Scan for the cell matching the given text and deliver its [X, Y] coordinate at center. 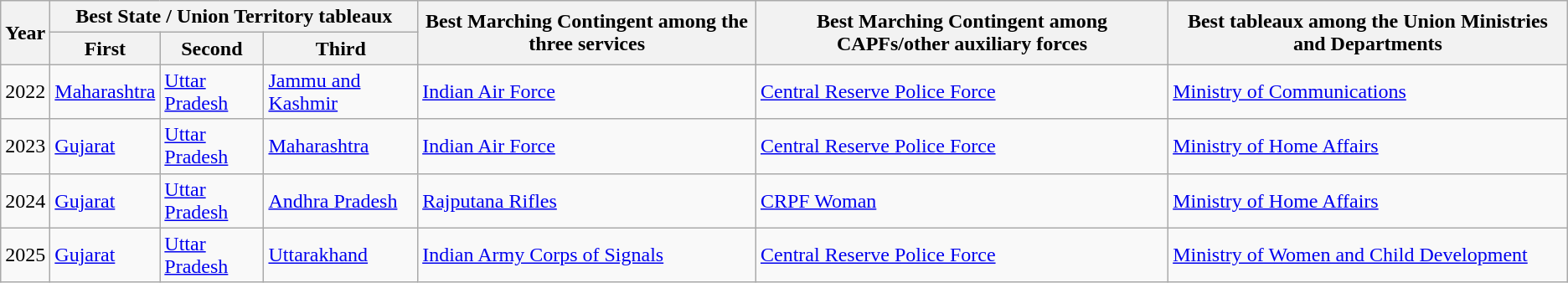
Best State / Union Territory tableaux [235, 17]
Ministry of Communications [1369, 92]
Year [25, 33]
2024 [25, 201]
Indian Army Corps of Signals [587, 255]
Second [212, 49]
Best tableaux among the Union Ministries and Departments [1369, 33]
Rajputana Rifles [587, 201]
First [106, 49]
Jammu and Kashmir [341, 92]
2025 [25, 255]
Third [341, 49]
Uttarakhand [341, 255]
Andhra Pradesh [341, 201]
Ministry of Women and Child Development [1369, 255]
2022 [25, 92]
CRPF Woman [962, 201]
Best Marching Contingent among the three services [587, 33]
Best Marching Contingent among CAPFs/other auxiliary forces [962, 33]
2023 [25, 146]
